Return [x, y] of the center of cell containing provided text 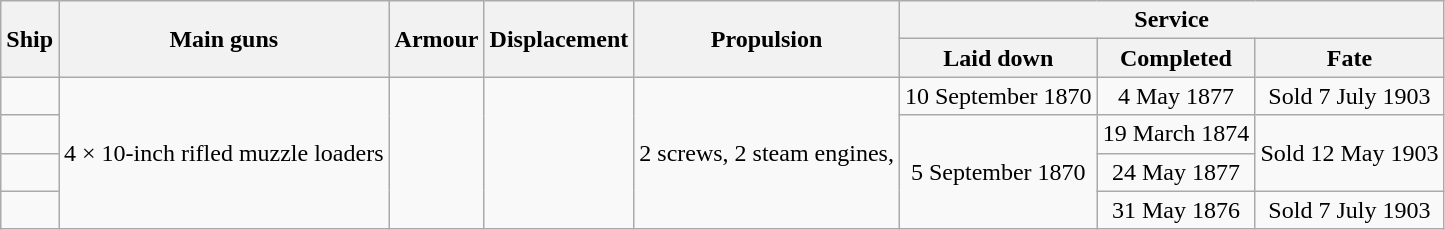
Propulsion [767, 39]
24 May 1877 [1176, 172]
Fate [1350, 58]
Laid down [998, 58]
Sold 12 May 1903 [1350, 153]
Service [1171, 20]
31 May 1876 [1176, 210]
Armour [436, 39]
5 September 1870 [998, 172]
Ship [30, 39]
4 × 10-inch rifled muzzle loaders [224, 153]
Displacement [559, 39]
2 screws, 2 steam engines, [767, 153]
10 September 1870 [998, 96]
4 May 1877 [1176, 96]
19 March 1874 [1176, 134]
Main guns [224, 39]
Completed [1176, 58]
